For the text-containing cell, return its midpoint in [X, Y] coordinate format. 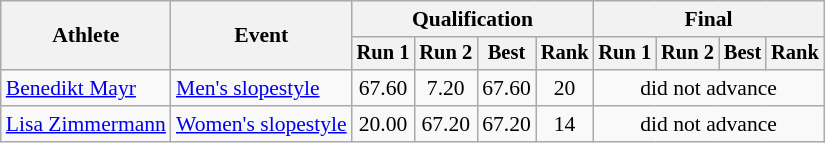
7.20 [446, 88]
20 [565, 88]
Women's slopestyle [262, 124]
Event [262, 36]
Men's slopestyle [262, 88]
Final [708, 19]
20.00 [384, 124]
Lisa Zimmermann [86, 124]
Benedikt Mayr [86, 88]
14 [565, 124]
Qualification [473, 19]
Athlete [86, 36]
